Capture the cell that displays the provided text and extract its [x, y] central coordinate. 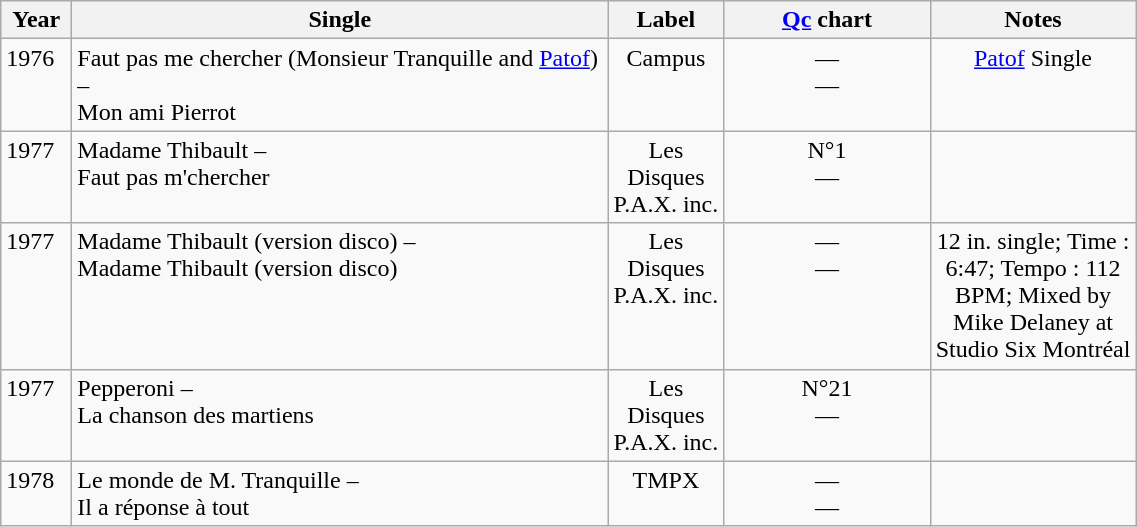
12 in. single; Time : 6:47; Tempo : 112 BPM; Mixed by Mike Delaney at Studio Six Montréal [1033, 296]
Campus [666, 85]
Notes [1033, 20]
1976 [36, 85]
Patof Single [1033, 85]
Pepperoni –La chanson des martiens [340, 415]
Single [340, 20]
Faut pas me chercher (Monsieur Tranquille and Patof) –Mon ami Pierrot [340, 85]
Le monde de M. Tranquille –Il a réponse à tout [340, 494]
Label [666, 20]
1978 [36, 494]
Madame Thibault (version disco) –Madame Thibault (version disco) [340, 296]
N°21— [827, 415]
Qc chart [827, 20]
TMPX [666, 494]
Year [36, 20]
N°1— [827, 177]
Madame Thibault –Faut pas m'chercher [340, 177]
